From the cell containing the given text, extract its center point as [x, y] coordinate. 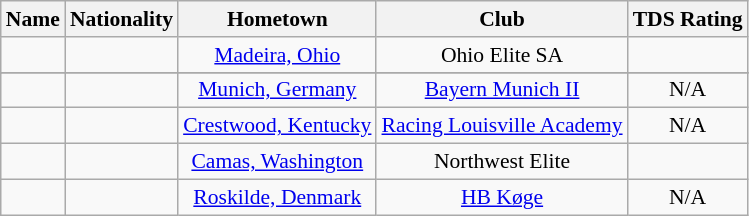
Crestwood, Kentucky [277, 126]
Camas, Washington [277, 162]
Racing Louisville Academy [502, 126]
Nationality [122, 19]
Hometown [277, 19]
Munich, Germany [277, 90]
Ohio Elite SA [502, 55]
TDS Rating [688, 19]
Northwest Elite [502, 162]
Bayern Munich II [502, 90]
Name [33, 19]
Madeira, Ohio [277, 55]
Roskilde, Denmark [277, 197]
HB Køge [502, 197]
Club [502, 19]
